Find where the given text appears and provide that cell's center as [X, Y] coordinate. 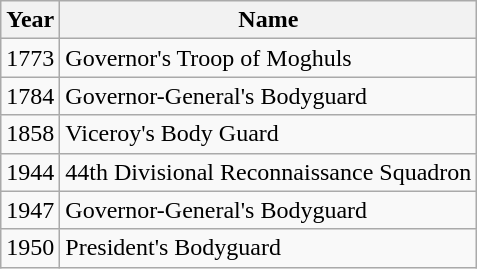
1950 [30, 248]
President's Bodyguard [268, 248]
44th Divisional Reconnaissance Squadron [268, 172]
1858 [30, 134]
1947 [30, 210]
Viceroy's Body Guard [268, 134]
1773 [30, 58]
Name [268, 20]
Governor's Troop of Moghuls [268, 58]
1784 [30, 96]
Year [30, 20]
1944 [30, 172]
